Provide the [X, Y] coordinate of the cell's center where the given text is located.  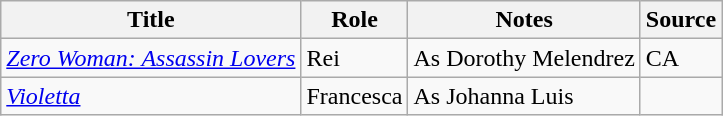
As Johanna Luis [524, 96]
Source [680, 20]
Rei [354, 58]
Zero Woman: Assassin Lovers [151, 58]
As Dorothy Melendrez [524, 58]
Violetta [151, 96]
Role [354, 20]
Title [151, 20]
CA [680, 58]
Notes [524, 20]
Francesca [354, 96]
